Provide the (X, Y) coordinate of the cell's center where the given text is located.  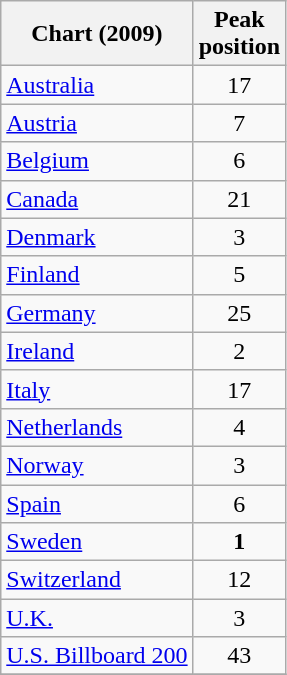
Sweden (97, 542)
21 (239, 199)
7 (239, 123)
Switzerland (97, 580)
12 (239, 580)
25 (239, 313)
1 (239, 542)
Ireland (97, 351)
Denmark (97, 237)
43 (239, 656)
Canada (97, 199)
Finland (97, 275)
Chart (2009) (97, 34)
Spain (97, 503)
Netherlands (97, 427)
Germany (97, 313)
2 (239, 351)
Italy (97, 389)
U.S. Billboard 200 (97, 656)
U.K. (97, 618)
5 (239, 275)
Belgium (97, 161)
Peakposition (239, 34)
4 (239, 427)
Norway (97, 465)
Australia (97, 85)
Austria (97, 123)
